Scan for the cell matching the given text and deliver its [x, y] coordinate at center. 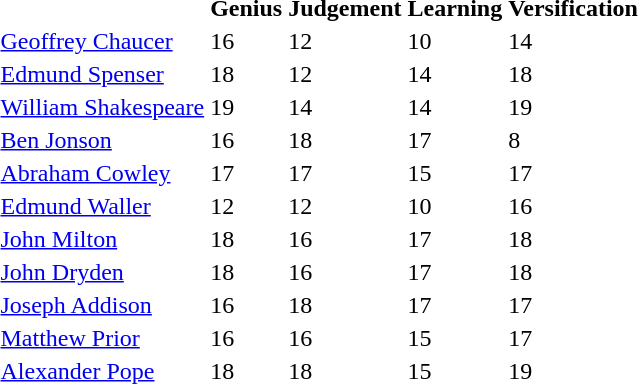
19 [246, 107]
